For the text-containing cell, return its midpoint in [x, y] coordinate format. 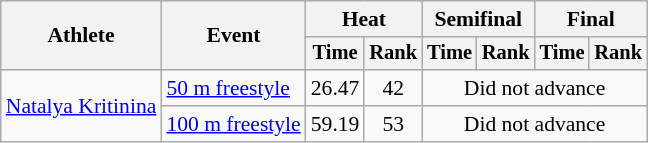
Final [591, 19]
53 [393, 124]
59.19 [336, 124]
42 [393, 88]
Event [233, 36]
26.47 [336, 88]
100 m freestyle [233, 124]
Natalya Kritinina [82, 106]
Athlete [82, 36]
Semifinal [478, 19]
Heat [364, 19]
50 m freestyle [233, 88]
